Detect which cell encompasses the target text, then output its (x, y) center coordinate. 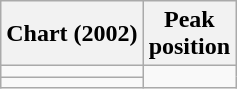
Chart (2002) (72, 34)
Peakposition (189, 34)
